Detect which cell encompasses the target text, then output its [X, Y] center coordinate. 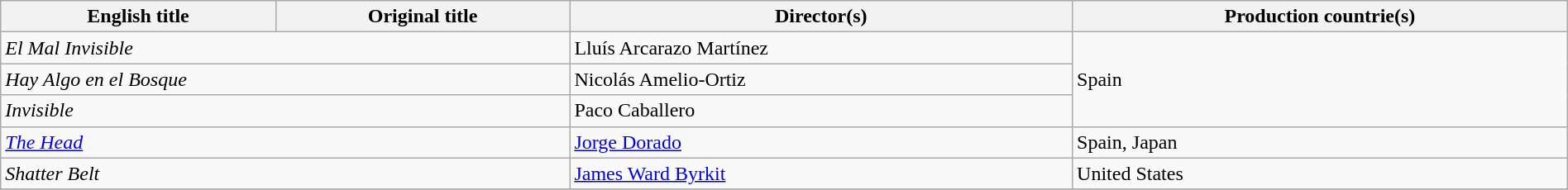
Shatter Belt [285, 173]
Director(s) [821, 17]
Original title [423, 17]
Spain, Japan [1320, 142]
Paco Caballero [821, 111]
English title [139, 17]
Spain [1320, 79]
Jorge Dorado [821, 142]
The Head [285, 142]
El Mal Invisible [285, 48]
Production countrie(s) [1320, 17]
United States [1320, 173]
Nicolás Amelio-Ortiz [821, 79]
Hay Algo en el Bosque [285, 79]
Invisible [285, 111]
Lluís Arcarazo Martínez [821, 48]
James Ward Byrkit [821, 173]
